Return the (X, Y) coordinate for the center point of the cell that contains the specified text.  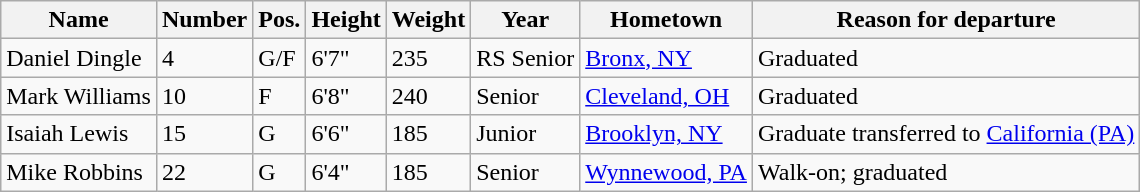
Bronx, NY (666, 58)
Weight (428, 20)
Year (526, 20)
240 (428, 96)
235 (428, 58)
Junior (526, 134)
Mike Robbins (79, 172)
22 (204, 172)
Cleveland, OH (666, 96)
Walk-on; graduated (946, 172)
Isaiah Lewis (79, 134)
15 (204, 134)
6'7" (346, 58)
6'8" (346, 96)
6'4" (346, 172)
Mark Williams (79, 96)
4 (204, 58)
6'6" (346, 134)
Pos. (280, 20)
Graduate transferred to California (PA) (946, 134)
Height (346, 20)
Reason for departure (946, 20)
Name (79, 20)
G/F (280, 58)
Wynnewood, PA (666, 172)
Daniel Dingle (79, 58)
Hometown (666, 20)
Number (204, 20)
F (280, 96)
10 (204, 96)
RS Senior (526, 58)
Brooklyn, NY (666, 134)
